Provide the [X, Y] coordinate of the cell's center where the given text is located.  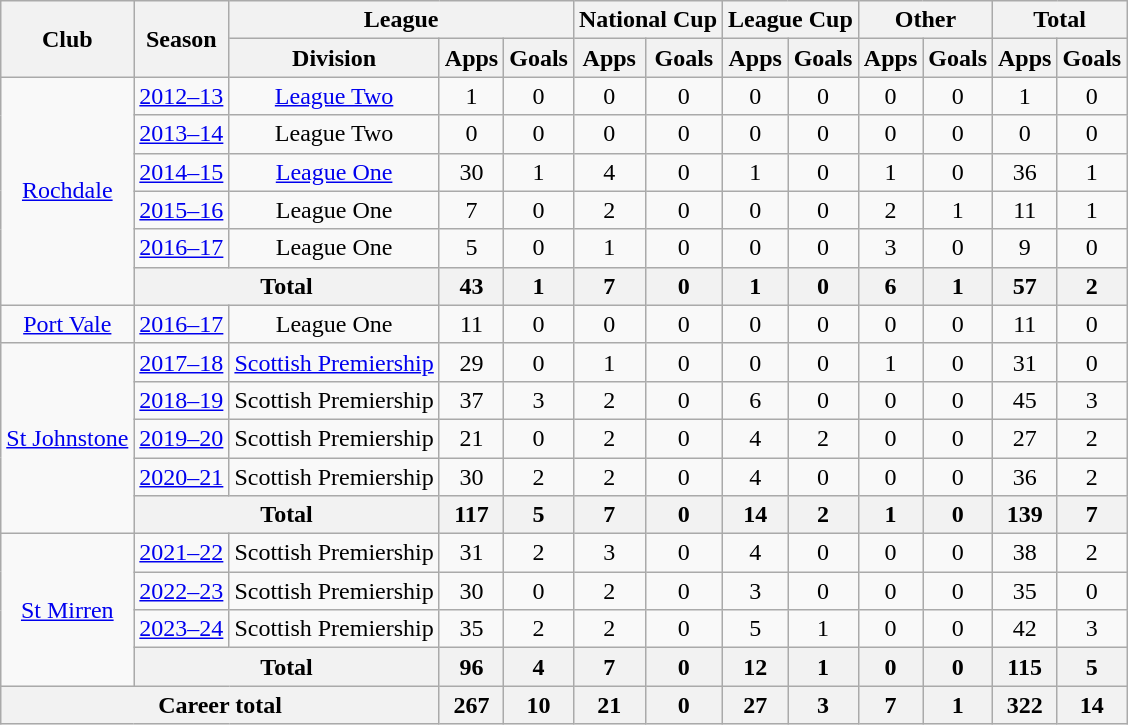
Season [182, 39]
43 [471, 286]
96 [471, 667]
322 [1025, 705]
2013–14 [182, 134]
2023–24 [182, 629]
St Johnstone [68, 438]
29 [471, 362]
League Cup [791, 20]
139 [1025, 515]
St Mirren [68, 610]
League [402, 20]
2012–13 [182, 96]
45 [1025, 400]
10 [539, 705]
Career total [220, 705]
57 [1025, 286]
267 [471, 705]
38 [1025, 553]
2015–16 [182, 210]
2018–19 [182, 400]
12 [756, 667]
42 [1025, 629]
9 [1025, 248]
Division [334, 58]
2022–23 [182, 591]
Port Vale [68, 324]
2014–15 [182, 172]
115 [1025, 667]
2020–21 [182, 477]
National Cup [648, 20]
2021–22 [182, 553]
Club [68, 39]
117 [471, 515]
37 [471, 400]
2017–18 [182, 362]
Other [925, 20]
2019–20 [182, 438]
Rochdale [68, 191]
